Detect which cell encompasses the target text, then output its (x, y) center coordinate. 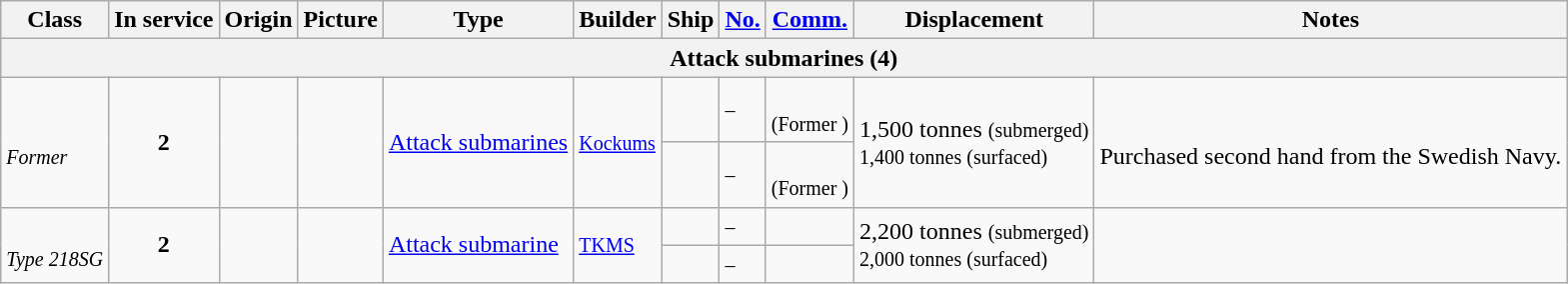
Comm. (809, 20)
Type (478, 20)
Notes (1331, 20)
Attack submarine (478, 245)
Purchased second hand from the Swedish Navy. (1331, 142)
Origin (258, 20)
Attack submarines (478, 142)
TKMS (618, 245)
In service (164, 20)
Attack submarines (4) (784, 58)
1,500 tonnes (submerged)1,400 tonnes (surfaced) (974, 142)
Class (55, 20)
Kockums (618, 142)
Builder (618, 20)
Ship (691, 20)
Displacement (974, 20)
Picture (340, 20)
Former (55, 142)
2,200 tonnes (submerged)2,000 tonnes (surfaced) (974, 245)
No. (743, 20)
Type 218SG (55, 245)
